Extract the [X, Y] coordinate from the center of the cell holding the provided text.  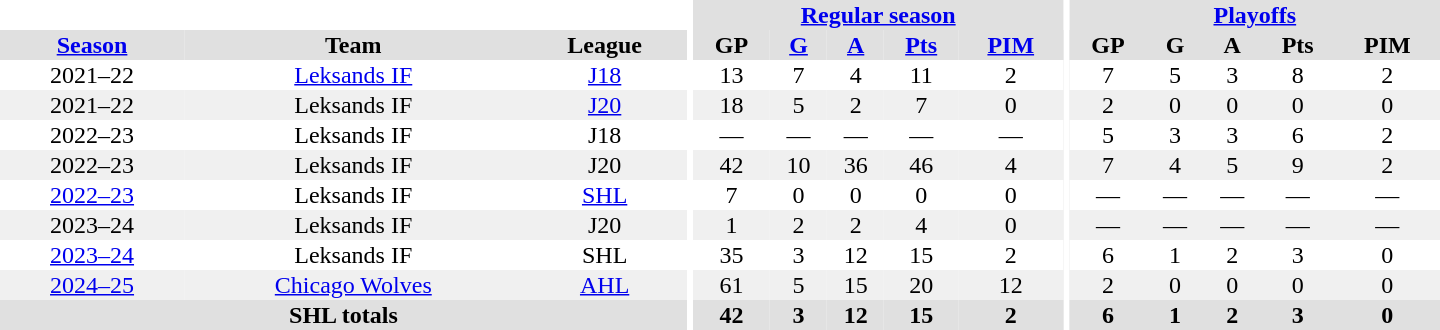
20 [921, 285]
9 [1298, 165]
13 [732, 75]
46 [921, 165]
League [604, 45]
36 [856, 165]
2024–25 [92, 285]
Team [353, 45]
SHL totals [344, 315]
35 [732, 255]
8 [1298, 75]
Season [92, 45]
61 [732, 285]
Regular season [878, 15]
10 [798, 165]
18 [732, 105]
AHL [604, 285]
11 [921, 75]
Chicago Wolves [353, 285]
Playoffs [1255, 15]
